Return the (x, y) coordinate for the center point of the cell that contains the specified text.  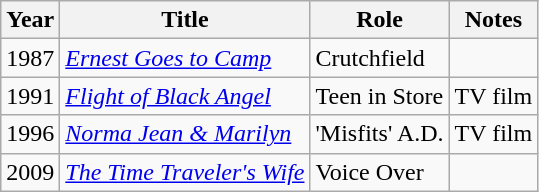
Norma Jean & Marilyn (185, 134)
The Time Traveler's Wife (185, 172)
1996 (30, 134)
Role (380, 20)
Crutchfield (380, 58)
Ernest Goes to Camp (185, 58)
1991 (30, 96)
1987 (30, 58)
Teen in Store (380, 96)
Voice Over (380, 172)
Flight of Black Angel (185, 96)
Notes (494, 20)
2009 (30, 172)
Title (185, 20)
Year (30, 20)
'Misfits' A.D. (380, 134)
